Scan for the cell matching the given text and deliver its (X, Y) coordinate at center. 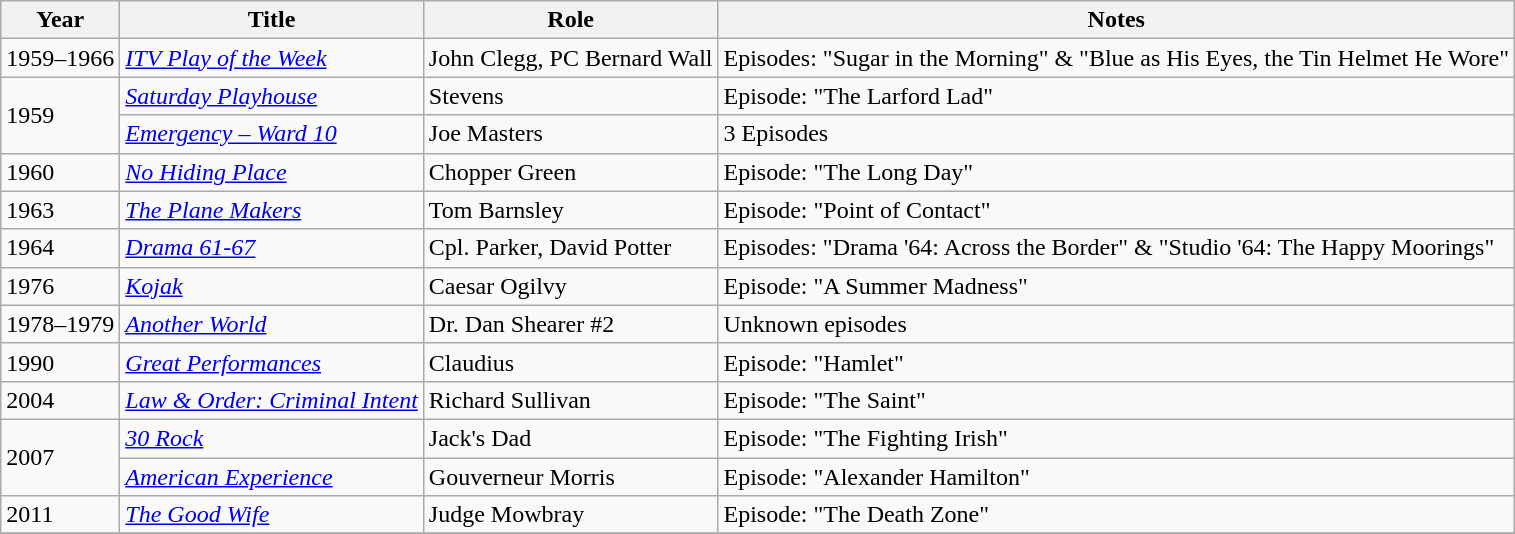
Episode: "A Summer Madness" (1116, 286)
Episode: "Alexander Hamilton" (1116, 477)
The Plane Makers (272, 210)
Judge Mowbray (570, 515)
Kojak (272, 286)
Episode: "The Long Day" (1116, 172)
Unknown episodes (1116, 324)
1960 (60, 172)
Cpl. Parker, David Potter (570, 248)
Caesar Ogilvy (570, 286)
Episode: "The Death Zone" (1116, 515)
Richard Sullivan (570, 400)
American Experience (272, 477)
1963 (60, 210)
1990 (60, 362)
Episode: "The Saint" (1116, 400)
Episode: "Hamlet" (1116, 362)
Saturday Playhouse (272, 96)
Role (570, 20)
Joe Masters (570, 134)
John Clegg, PC Bernard Wall (570, 58)
1964 (60, 248)
2007 (60, 457)
Chopper Green (570, 172)
Tom Barnsley (570, 210)
ITV Play of the Week (272, 58)
No Hiding Place (272, 172)
Jack's Dad (570, 438)
2004 (60, 400)
Episode: "The Fighting Irish" (1116, 438)
Claudius (570, 362)
Dr. Dan Shearer #2 (570, 324)
Gouverneur Morris (570, 477)
Drama 61-67 (272, 248)
2011 (60, 515)
Law & Order: Criminal Intent (272, 400)
Notes (1116, 20)
Great Performances (272, 362)
Episode: "The Larford Lad" (1116, 96)
Episodes: "Sugar in the Morning" & "Blue as His Eyes, the Tin Helmet He Wore" (1116, 58)
Title (272, 20)
Stevens (570, 96)
30 Rock (272, 438)
Emergency – Ward 10 (272, 134)
1959–1966 (60, 58)
Year (60, 20)
The Good Wife (272, 515)
Episode: "Point of Contact" (1116, 210)
3 Episodes (1116, 134)
1978–1979 (60, 324)
Episodes: "Drama '64: Across the Border" & "Studio '64: The Happy Moorings" (1116, 248)
1959 (60, 115)
1976 (60, 286)
Another World (272, 324)
